Determine the (X, Y) coordinate at the center of the cell enclosing the given text.  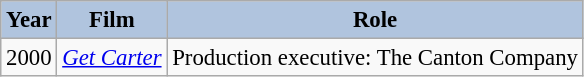
Film (112, 20)
Year (29, 20)
2000 (29, 58)
Get Carter (112, 58)
Role (375, 20)
Production executive: The Canton Company (375, 58)
